Detect which cell encompasses the target text, then output its (x, y) center coordinate. 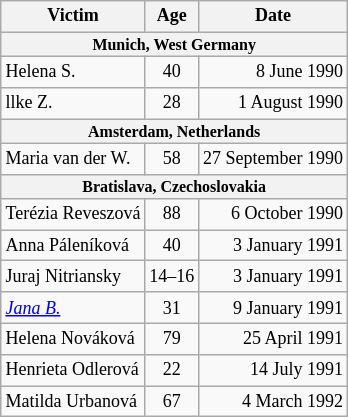
Juraj Nitriansky (73, 276)
28 (172, 102)
Henrieta Odlerová (73, 370)
67 (172, 402)
Helena Nováková (73, 338)
Age (172, 16)
Munich, West Germany (174, 44)
Anna Páleníková (73, 246)
Victim (73, 16)
1 August 1990 (274, 102)
Amsterdam, Netherlands (174, 131)
4 March 1992 (274, 402)
58 (172, 158)
14–16 (172, 276)
llke Z. (73, 102)
Maria van der W. (73, 158)
8 June 1990 (274, 72)
25 April 1991 (274, 338)
9 January 1991 (274, 308)
Bratislava, Czechoslovakia (174, 186)
Date (274, 16)
6 October 1990 (274, 214)
27 September 1990 (274, 158)
22 (172, 370)
14 July 1991 (274, 370)
79 (172, 338)
31 (172, 308)
Matilda Urbanová (73, 402)
Terézia Reveszová (73, 214)
88 (172, 214)
Helena S. (73, 72)
Jana B. (73, 308)
